Capture the cell that displays the provided text and extract its [x, y] central coordinate. 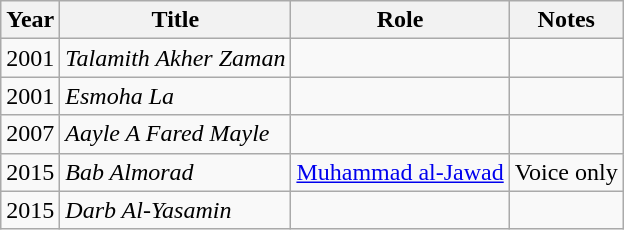
2007 [30, 134]
Year [30, 20]
Role [400, 20]
Bab Almorad [176, 172]
Aayle A Fared Mayle [176, 134]
Esmoha La [176, 96]
Title [176, 20]
Muhammad al-Jawad [400, 172]
Talamith Akher Zaman [176, 58]
Notes [566, 20]
Darb Al-Yasamin [176, 210]
Voice only [566, 172]
